Return the [x, y] coordinate for the center point of the cell that contains the specified text.  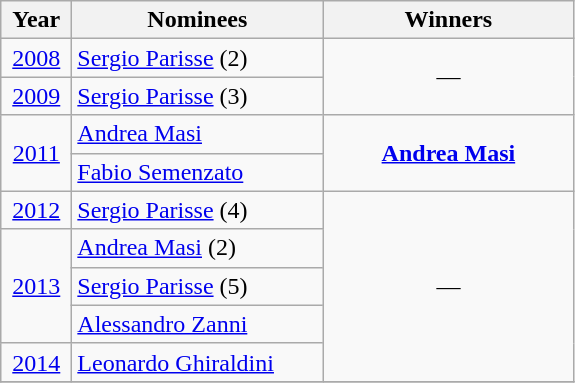
Alessandro Zanni [198, 324]
2009 [36, 96]
Year [36, 20]
2014 [36, 362]
Sergio Parisse (5) [198, 286]
Fabio Semenzato [198, 172]
2012 [36, 210]
Andrea Masi (2) [198, 248]
2011 [36, 153]
Nominees [198, 20]
Sergio Parisse (2) [198, 58]
2008 [36, 58]
Sergio Parisse (4) [198, 210]
2013 [36, 286]
Sergio Parisse (3) [198, 96]
Leonardo Ghiraldini [198, 362]
Winners [448, 20]
